Identify which cell holds the provided text, then report its [X, Y] central coordinate. 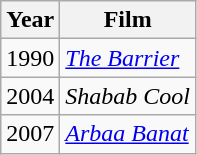
Film [128, 20]
2007 [30, 134]
Arbaa Banat [128, 134]
Year [30, 20]
The Barrier [128, 58]
Shabab Cool [128, 96]
2004 [30, 96]
1990 [30, 58]
